From the cell containing the given text, extract its center point as [x, y] coordinate. 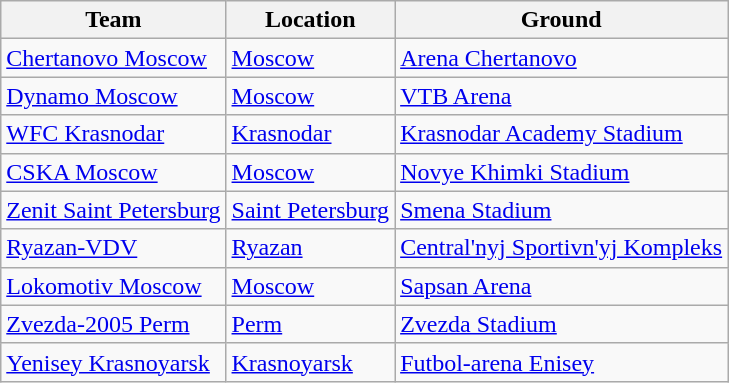
Krasnodar Academy Stadium [562, 134]
Zenit Saint Petersburg [114, 210]
WFC Krasnodar [114, 134]
Central'nyj Sportivn'yj Kompleks [562, 248]
Ryazan [310, 248]
Krasnodar [310, 134]
Saint Petersburg [310, 210]
Ryazan-VDV [114, 248]
Ground [562, 20]
Chertanovo Moscow [114, 58]
Team [114, 20]
Sapsan Arena [562, 286]
Lokomotiv Moscow [114, 286]
Yenisey Krasnoyarsk [114, 362]
Novye Khimki Stadium [562, 172]
Zvezda-2005 Perm [114, 324]
Zvezda Stadium [562, 324]
CSKA Moscow [114, 172]
VTB Arena [562, 96]
Smena Stadium [562, 210]
Perm [310, 324]
Futbol-arena Enisey [562, 362]
Location [310, 20]
Arena Chertanovo [562, 58]
Dynamo Moscow [114, 96]
Krasnoyarsk [310, 362]
